Return the (X, Y) coordinate for the center point of the cell that contains the specified text.  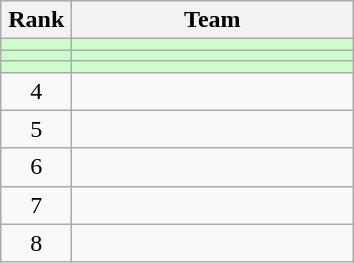
Team (212, 20)
5 (36, 129)
Rank (36, 20)
6 (36, 167)
8 (36, 243)
4 (36, 91)
7 (36, 205)
